Detect which cell encompasses the target text, then output its (X, Y) center coordinate. 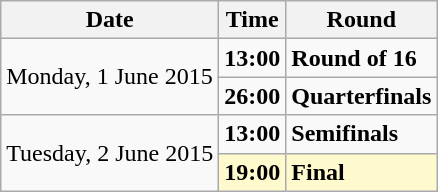
Quarterfinals (362, 96)
Tuesday, 2 June 2015 (110, 153)
Date (110, 20)
Monday, 1 June 2015 (110, 77)
Round of 16 (362, 58)
Round (362, 20)
26:00 (252, 96)
Semifinals (362, 134)
19:00 (252, 172)
Final (362, 172)
Time (252, 20)
